Identify which cell holds the provided text, then report its (X, Y) central coordinate. 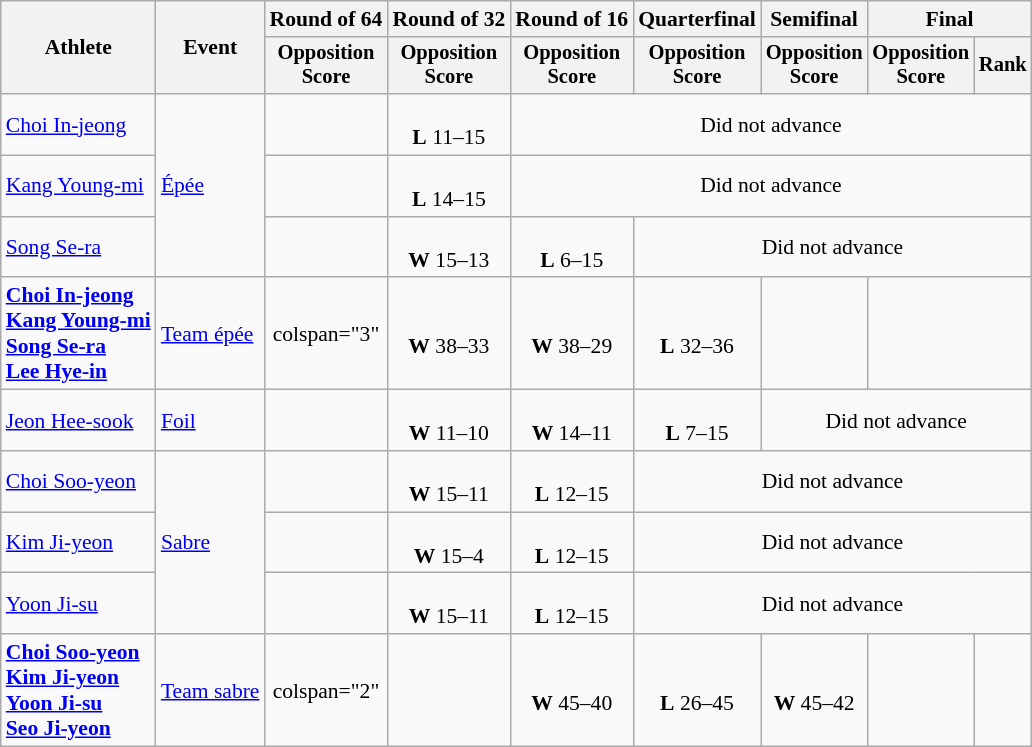
L 11–15 (448, 124)
Team sabre (210, 690)
Kim Ji-yeon (78, 542)
colspan="2" (326, 690)
Choi In-jeong (78, 124)
L 26–45 (697, 690)
colspan="3" (326, 334)
Foil (210, 420)
Yoon Ji-su (78, 604)
Final (949, 19)
W 11–10 (448, 420)
Round of 16 (572, 19)
Athlete (78, 48)
W 15–4 (448, 542)
W 15–13 (448, 248)
Round of 32 (448, 19)
Choi Soo-yeonKim Ji-yeonYoon Ji-suSeo Ji-yeon (78, 690)
Sabre (210, 542)
Choi Soo-yeon (78, 482)
Kang Young-mi (78, 186)
Song Se-ra (78, 248)
W 45–40 (572, 690)
Rank (1003, 66)
W 38–33 (448, 334)
Event (210, 48)
Jeon Hee-sook (78, 420)
Team épée (210, 334)
W 38–29 (572, 334)
Semifinal (814, 19)
Épée (210, 186)
Round of 64 (326, 19)
L 32–36 (697, 334)
W 14–11 (572, 420)
Quarterfinal (697, 19)
L 7–15 (697, 420)
Choi In-jeongKang Young-miSong Se-raLee Hye-in (78, 334)
L 14–15 (448, 186)
W 45–42 (814, 690)
L 6–15 (572, 248)
